Provide the [X, Y] coordinate of the cell's center where the given text is located.  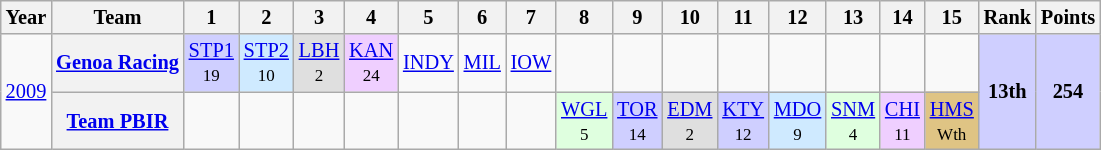
TOR14 [637, 121]
LBH2 [319, 63]
MIL [482, 63]
HMSWth [952, 121]
9 [637, 17]
7 [531, 17]
KAN24 [371, 63]
IOW [531, 63]
MDO9 [798, 121]
INDY [428, 63]
10 [690, 17]
STP119 [212, 63]
Points [1068, 17]
Team [118, 17]
2 [266, 17]
WGL5 [584, 121]
6 [482, 17]
CHI11 [902, 121]
11 [743, 17]
SNM4 [853, 121]
14 [902, 17]
Year [26, 17]
Genoa Racing [118, 63]
Team PBIR [118, 121]
15 [952, 17]
12 [798, 17]
13 [853, 17]
13th [1008, 92]
3 [319, 17]
1 [212, 17]
KTY12 [743, 121]
EDM2 [690, 121]
4 [371, 17]
8 [584, 17]
5 [428, 17]
254 [1068, 92]
Rank [1008, 17]
STP210 [266, 63]
2009 [26, 92]
